Pinpoint the cell where the given text exists, returning its [x, y] midpoint coordinate. 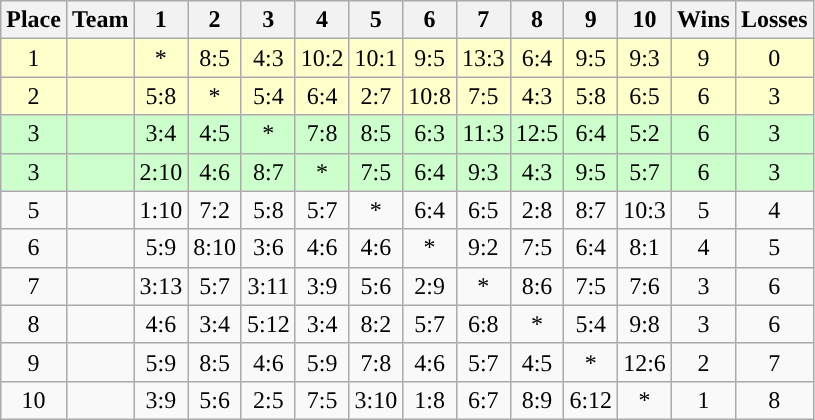
10:3 [645, 210]
8:10 [215, 248]
8:2 [376, 324]
13:3 [483, 58]
2:5 [268, 400]
9:8 [645, 324]
Losses [774, 20]
3:6 [268, 248]
6:12 [591, 400]
Wins [703, 20]
Team [100, 20]
10:2 [322, 58]
3:11 [268, 286]
3:13 [161, 286]
2:8 [537, 210]
6:8 [483, 324]
5:2 [645, 134]
5:12 [268, 324]
8:9 [537, 400]
9:2 [483, 248]
0 [774, 58]
2:10 [161, 172]
7:6 [645, 286]
2:7 [376, 96]
8:1 [645, 248]
12:5 [537, 134]
7:2 [215, 210]
1:10 [161, 210]
12:6 [645, 362]
6:7 [483, 400]
2:9 [430, 286]
6:3 [430, 134]
8:6 [537, 286]
1:8 [430, 400]
10:8 [430, 96]
10:1 [376, 58]
Place [34, 20]
3:10 [376, 400]
11:3 [483, 134]
